Find where the given text appears and provide that cell's center as (X, Y) coordinate. 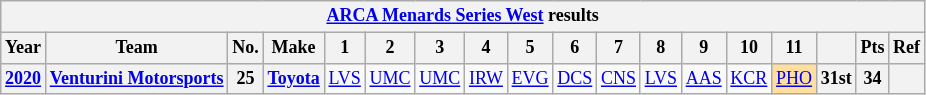
6 (575, 48)
2020 (24, 78)
2 (390, 48)
Team (136, 48)
KCR (749, 78)
5 (530, 48)
Venturini Motorsports (136, 78)
1 (344, 48)
ARCA Menards Series West results (463, 16)
7 (619, 48)
4 (486, 48)
Ref (907, 48)
PHO (794, 78)
Pts (872, 48)
DCS (575, 78)
No. (246, 48)
CNS (619, 78)
Toyota (294, 78)
9 (704, 48)
10 (749, 48)
Year (24, 48)
8 (660, 48)
IRW (486, 78)
Make (294, 48)
11 (794, 48)
3 (440, 48)
34 (872, 78)
31st (836, 78)
AAS (704, 78)
EVG (530, 78)
25 (246, 78)
